Scan for the cell matching the given text and deliver its [X, Y] coordinate at center. 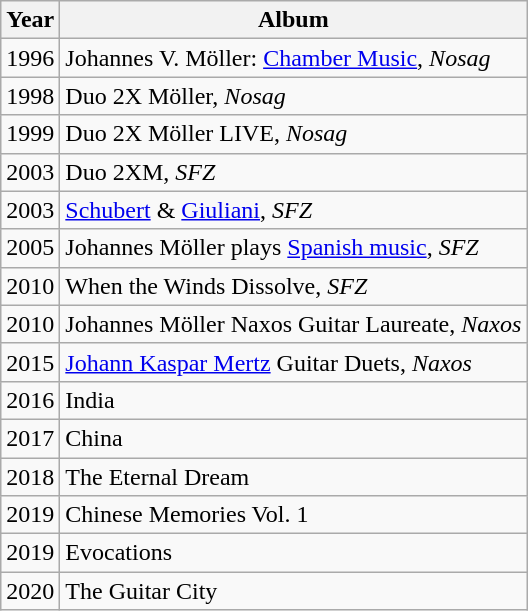
Duo 2X Möller LIVE, Nosag [294, 134]
2015 [30, 362]
Johann Kaspar Mertz Guitar Duets, Naxos [294, 362]
1996 [30, 58]
Chinese Memories Vol. 1 [294, 515]
2005 [30, 248]
Duo 2XM, SFZ [294, 172]
Evocations [294, 553]
Johannes V. Möller: Chamber Music, Nosag [294, 58]
Duo 2X Möller, Nosag [294, 96]
2017 [30, 438]
Album [294, 20]
2016 [30, 400]
The Guitar City [294, 591]
2020 [30, 591]
China [294, 438]
Johannes Möller plays Spanish music, SFZ [294, 248]
India [294, 400]
When the Winds Dissolve, SFZ [294, 286]
Schubert & Giuliani, SFZ [294, 210]
1999 [30, 134]
1998 [30, 96]
2018 [30, 477]
Year [30, 20]
Johannes Möller Naxos Guitar Laureate, Naxos [294, 324]
The Eternal Dream [294, 477]
